Scan for the cell matching the given text and deliver its (x, y) coordinate at center. 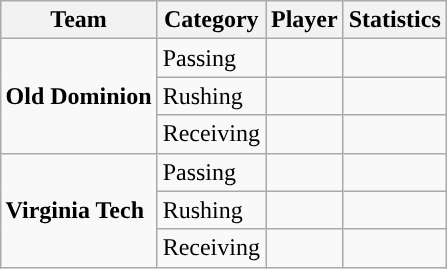
Category (211, 20)
Old Dominion (78, 96)
Virginia Tech (78, 210)
Team (78, 20)
Statistics (394, 20)
Player (305, 20)
